Scan for the cell matching the given text and deliver its [x, y] coordinate at center. 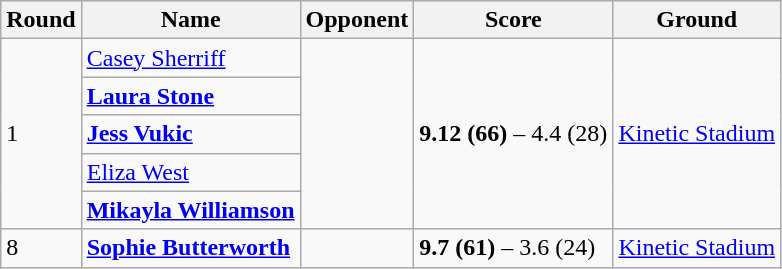
1 [41, 134]
8 [41, 248]
Eliza West [190, 172]
Laura Stone [190, 96]
Ground [697, 20]
Casey Sherriff [190, 58]
Opponent [357, 20]
Jess Vukic [190, 134]
9.12 (66) – 4.4 (28) [514, 134]
Round [41, 20]
Score [514, 20]
Sophie Butterworth [190, 248]
Mikayla Williamson [190, 210]
Name [190, 20]
9.7 (61) – 3.6 (24) [514, 248]
